Detect which cell encompasses the target text, then output its [X, Y] center coordinate. 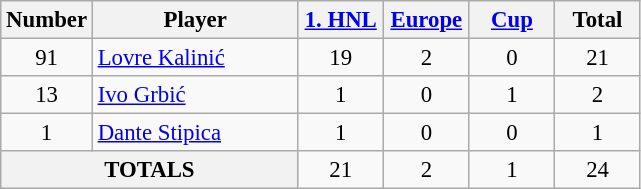
TOTALS [150, 170]
Total [598, 20]
24 [598, 170]
Number [47, 20]
91 [47, 58]
1. HNL [341, 20]
Europe [427, 20]
Dante Stipica [195, 133]
Cup [512, 20]
19 [341, 58]
Player [195, 20]
13 [47, 95]
Ivo Grbić [195, 95]
Lovre Kalinić [195, 58]
